Search for the cell housing the specified text and yield its (x, y) center coordinate. 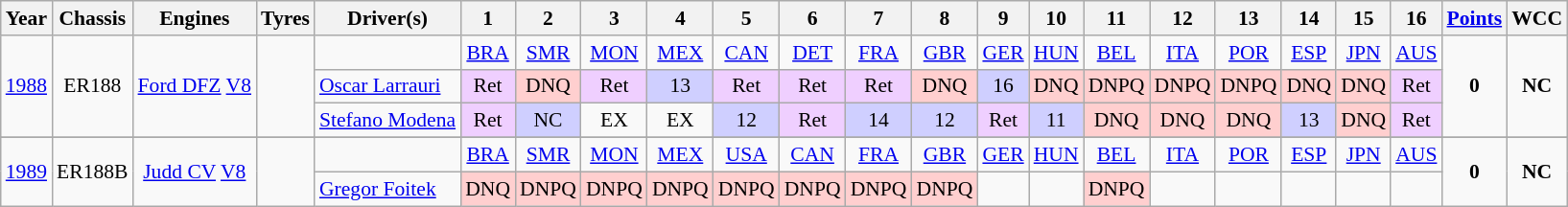
1989 (27, 172)
2 (549, 18)
Driver(s) (387, 18)
Chassis (92, 18)
Engines (196, 18)
WCC (1536, 18)
9 (1003, 18)
8 (944, 18)
1988 (27, 86)
15 (1364, 18)
ER188 (92, 86)
7 (878, 18)
5 (746, 18)
Points (1474, 18)
Stefano Modena (387, 121)
4 (681, 18)
10 (1057, 18)
Judd CV V8 (196, 172)
1 (487, 18)
6 (813, 18)
3 (614, 18)
ER188B (92, 172)
Tyres (286, 18)
USA (746, 155)
Gregor Foitek (387, 189)
Ford DFZ V8 (196, 86)
Oscar Larrauri (387, 86)
Year (27, 18)
DET (813, 53)
